Find where the given text appears and provide that cell's center as (X, Y) coordinate. 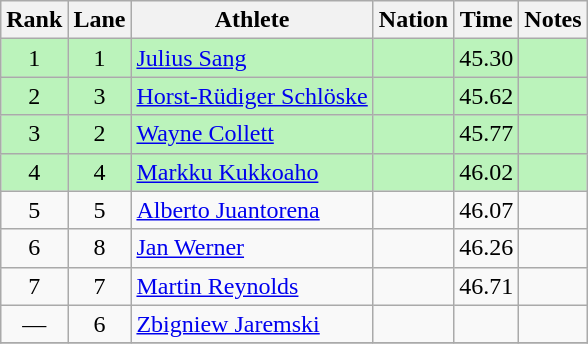
Rank (34, 20)
46.07 (486, 210)
Wayne Collett (252, 134)
Notes (553, 20)
Nation (413, 20)
8 (100, 248)
Lane (100, 20)
Alberto Juantorena (252, 210)
Time (486, 20)
Jan Werner (252, 248)
Zbigniew Jaremski (252, 324)
46.26 (486, 248)
Julius Sang (252, 58)
45.62 (486, 96)
Markku Kukkoaho (252, 172)
— (34, 324)
46.71 (486, 286)
45.30 (486, 58)
45.77 (486, 134)
Horst-Rüdiger Schlöske (252, 96)
46.02 (486, 172)
Athlete (252, 20)
Martin Reynolds (252, 286)
